Locate the cell with the specified text and output its [x, y] center coordinate. 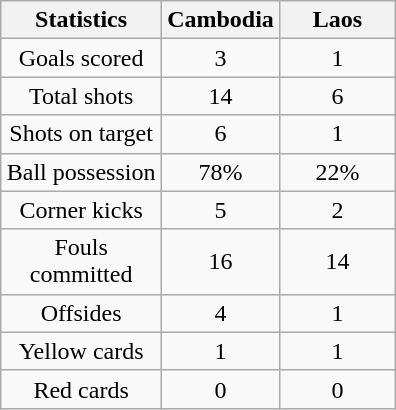
2 [337, 210]
Cambodia [221, 20]
78% [221, 172]
5 [221, 210]
Laos [337, 20]
3 [221, 58]
Statistics [82, 20]
Red cards [82, 389]
22% [337, 172]
Shots on target [82, 134]
Offsides [82, 313]
Ball possession [82, 172]
16 [221, 262]
Fouls committed [82, 262]
Corner kicks [82, 210]
Yellow cards [82, 351]
Goals scored [82, 58]
Total shots [82, 96]
4 [221, 313]
